For the text-containing cell, return its midpoint in (x, y) coordinate format. 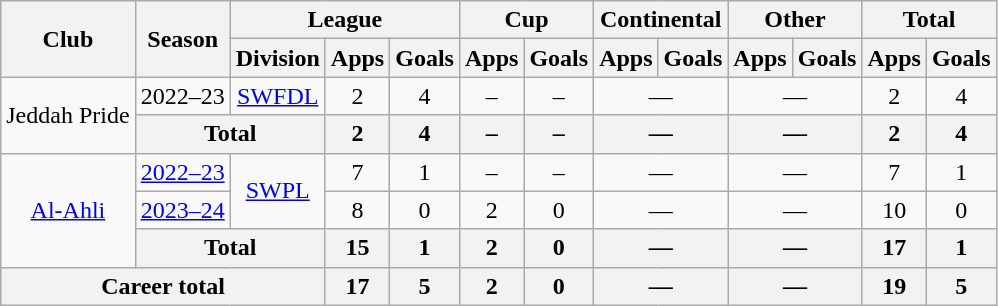
Continental (661, 20)
19 (894, 286)
10 (894, 210)
Al-Ahli (68, 210)
Jeddah Pride (68, 115)
15 (357, 248)
2023–24 (182, 210)
Other (795, 20)
Club (68, 39)
SWPL (278, 191)
Division (278, 58)
SWFDL (278, 96)
8 (357, 210)
Season (182, 39)
Career total (164, 286)
Cup (526, 20)
League (344, 20)
